Locate the cell with the specified text and output its (x, y) center coordinate. 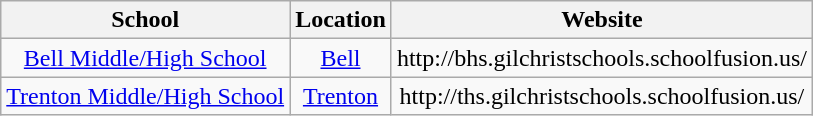
Website (602, 20)
Bell Middle/High School (146, 58)
Trenton (341, 96)
School (146, 20)
http://bhs.gilchristschools.schoolfusion.us/ (602, 58)
Bell (341, 58)
Location (341, 20)
http://ths.gilchristschools.schoolfusion.us/ (602, 96)
Trenton Middle/High School (146, 96)
